Find where the given text appears and provide that cell's center as [X, Y] coordinate. 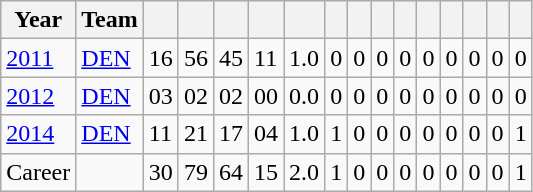
Year [38, 20]
17 [230, 134]
79 [196, 172]
21 [196, 134]
04 [266, 134]
2014 [38, 134]
45 [230, 58]
2012 [38, 96]
64 [230, 172]
03 [160, 96]
15 [266, 172]
00 [266, 96]
16 [160, 58]
30 [160, 172]
Team [110, 20]
2.0 [304, 172]
56 [196, 58]
Career [38, 172]
0.0 [304, 96]
2011 [38, 58]
